Pinpoint the cell where the given text exists, returning its (x, y) midpoint coordinate. 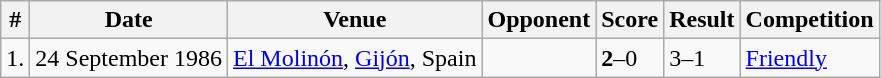
2–0 (630, 58)
Friendly (810, 58)
Opponent (539, 20)
24 September 1986 (129, 58)
Venue (355, 20)
Date (129, 20)
Score (630, 20)
El Molinón, Gijón, Spain (355, 58)
1. (16, 58)
Competition (810, 20)
Result (702, 20)
3–1 (702, 58)
# (16, 20)
